Detect which cell encompasses the target text, then output its [x, y] center coordinate. 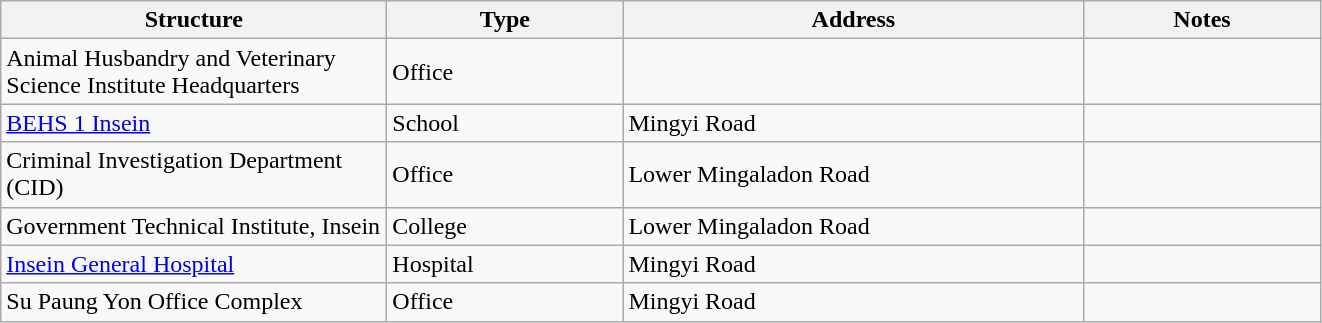
Structure [194, 20]
School [505, 123]
Address [854, 20]
Type [505, 20]
Criminal Investigation Department (CID) [194, 174]
Su Paung Yon Office Complex [194, 302]
BEHS 1 Insein [194, 123]
Insein General Hospital [194, 264]
College [505, 226]
Animal Husbandry and Veterinary Science Institute Headquarters [194, 72]
Government Technical Institute, Insein [194, 226]
Notes [1202, 20]
Hospital [505, 264]
